For the text-containing cell, return its midpoint in (x, y) coordinate format. 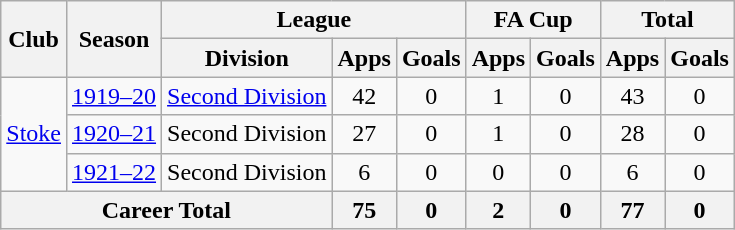
Division (247, 58)
27 (364, 134)
Total (667, 20)
Career Total (166, 210)
77 (632, 210)
75 (364, 210)
Stoke (34, 134)
28 (632, 134)
Club (34, 39)
42 (364, 96)
FA Cup (533, 20)
1919–20 (114, 96)
1921–22 (114, 172)
43 (632, 96)
Season (114, 39)
2 (498, 210)
League (314, 20)
1920–21 (114, 134)
